Extract the (x, y) coordinate from the center of the cell holding the provided text.  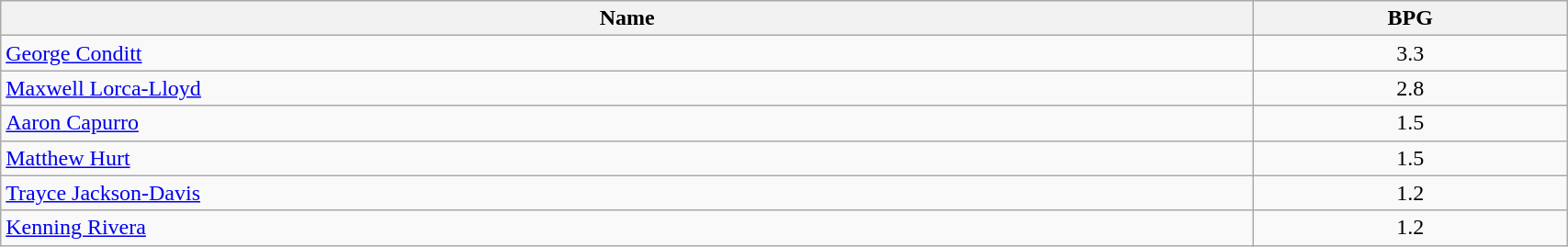
Kenning Rivera (627, 228)
Maxwell Lorca-Lloyd (627, 88)
George Conditt (627, 53)
2.8 (1411, 88)
Aaron Capurro (627, 123)
BPG (1411, 18)
Matthew Hurt (627, 158)
3.3 (1411, 53)
Trayce Jackson-Davis (627, 193)
Name (627, 18)
